Return (X, Y) of the center of cell containing provided text 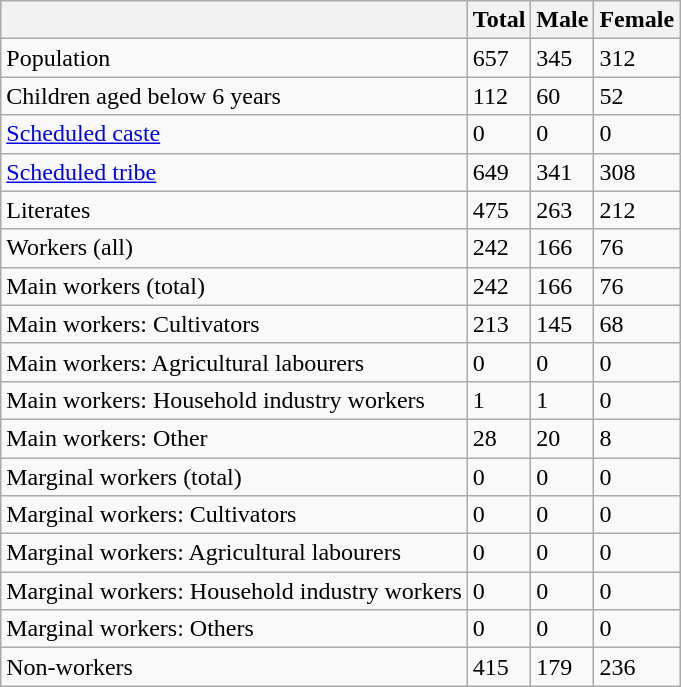
Female (637, 20)
345 (562, 58)
Main workers: Agricultural labourers (234, 362)
212 (637, 210)
20 (562, 438)
Scheduled caste (234, 134)
475 (499, 210)
415 (499, 667)
Marginal workers: Agricultural labourers (234, 553)
Non-workers (234, 667)
649 (499, 172)
8 (637, 438)
312 (637, 58)
Main workers: Household industry workers (234, 400)
308 (637, 172)
Literates (234, 210)
145 (562, 324)
52 (637, 96)
Main workers (total) (234, 286)
28 (499, 438)
Marginal workers: Others (234, 629)
Workers (all) (234, 248)
213 (499, 324)
657 (499, 58)
112 (499, 96)
179 (562, 667)
Children aged below 6 years (234, 96)
Main workers: Other (234, 438)
Marginal workers: Household industry workers (234, 591)
263 (562, 210)
Total (499, 20)
60 (562, 96)
Scheduled tribe (234, 172)
Population (234, 58)
341 (562, 172)
236 (637, 667)
Marginal workers: Cultivators (234, 515)
Male (562, 20)
Marginal workers (total) (234, 477)
Main workers: Cultivators (234, 324)
68 (637, 324)
